Pinpoint the cell where the given text exists, returning its [X, Y] midpoint coordinate. 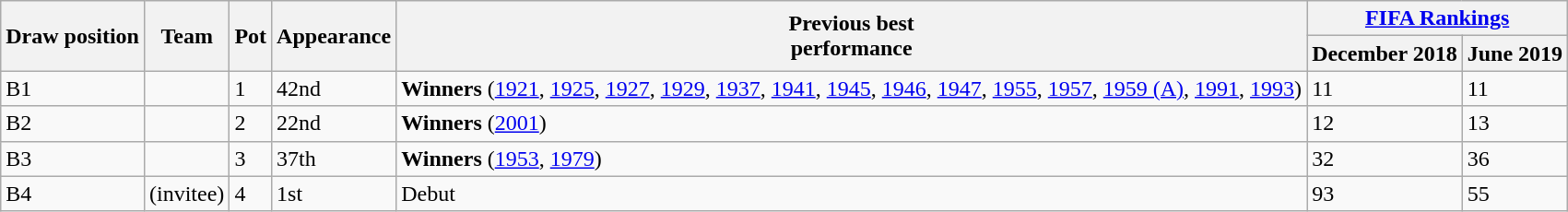
FIFA Rankings [1438, 18]
1 [251, 88]
Winners (2001) [852, 124]
13 [1515, 124]
December 2018 [1385, 53]
Previous bestperformance [852, 36]
2 [251, 124]
Winners (1921, 1925, 1927, 1929, 1937, 1941, 1945, 1946, 1947, 1955, 1957, 1959 (A), 1991, 1993) [852, 88]
3 [251, 159]
32 [1385, 159]
55 [1515, 194]
B2 [73, 124]
22nd [334, 124]
B4 [73, 194]
42nd [334, 88]
Draw position [73, 36]
12 [1385, 124]
Debut [852, 194]
1st [334, 194]
B1 [73, 88]
4 [251, 194]
(invitee) [186, 194]
June 2019 [1515, 53]
Winners (1953, 1979) [852, 159]
Team [186, 36]
Pot [251, 36]
36 [1515, 159]
Appearance [334, 36]
B3 [73, 159]
93 [1385, 194]
37th [334, 159]
